Search for the cell housing the specified text and yield its [x, y] center coordinate. 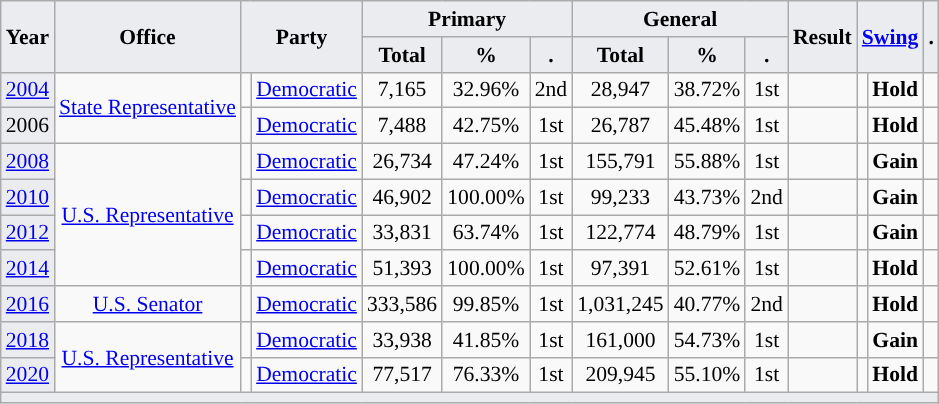
2020 [28, 375]
32.96% [486, 90]
155,791 [620, 162]
63.74% [486, 233]
45.48% [708, 126]
26,734 [402, 162]
2012 [28, 233]
209,945 [620, 375]
40.77% [708, 304]
43.73% [708, 197]
333,586 [402, 304]
Primary [467, 19]
7,488 [402, 126]
41.85% [486, 340]
26,787 [620, 126]
42.75% [486, 126]
77,517 [402, 375]
161,000 [620, 340]
Swing [890, 36]
99,233 [620, 197]
97,391 [620, 269]
47.24% [486, 162]
2006 [28, 126]
Office [148, 36]
2018 [28, 340]
2014 [28, 269]
48.79% [708, 233]
55.88% [708, 162]
55.10% [708, 375]
2010 [28, 197]
54.73% [708, 340]
33,831 [402, 233]
76.33% [486, 375]
2016 [28, 304]
1,031,245 [620, 304]
7,165 [402, 90]
51,393 [402, 269]
46,902 [402, 197]
33,938 [402, 340]
General [680, 19]
State Representative [148, 108]
52.61% [708, 269]
122,774 [620, 233]
28,947 [620, 90]
38.72% [708, 90]
Party [302, 36]
2004 [28, 90]
99.85% [486, 304]
U.S. Senator [148, 304]
Year [28, 36]
Result [822, 36]
2008 [28, 162]
